Return the (X, Y) coordinate for the center point of the cell that contains the specified text.  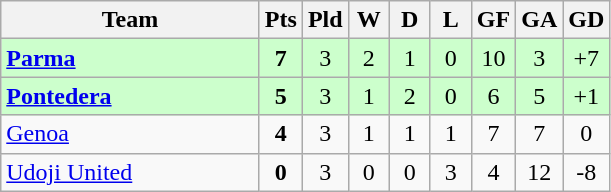
Pontedera (130, 96)
Parma (130, 58)
6 (493, 96)
+1 (586, 96)
Pld (325, 20)
GD (586, 20)
Genoa (130, 134)
Team (130, 20)
W (368, 20)
-8 (586, 172)
+7 (586, 58)
D (410, 20)
10 (493, 58)
Udoji United (130, 172)
GA (540, 20)
GF (493, 20)
L (450, 20)
12 (540, 172)
Pts (280, 20)
